Provide the (x, y) coordinate of the cell's center where the given text is located.  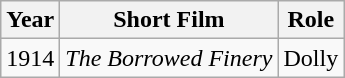
Role (311, 20)
Year (30, 20)
Dolly (311, 58)
1914 (30, 58)
Short Film (169, 20)
The Borrowed Finery (169, 58)
